Determine the (x, y) coordinate at the center of the cell enclosing the given text.  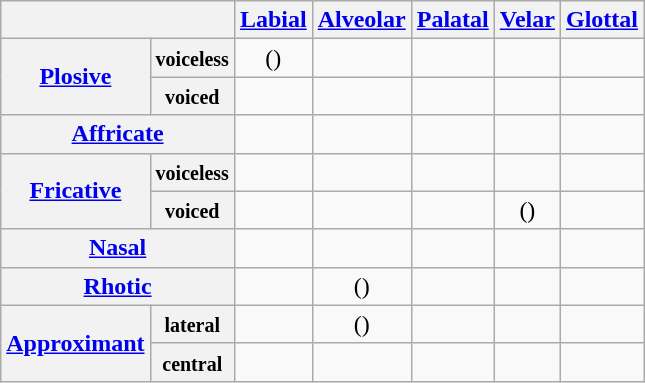
Glottal (602, 20)
Labial (273, 20)
central (192, 362)
Plosive (76, 77)
Palatal (452, 20)
Nasal (118, 248)
Alveolar (362, 20)
Fricative (76, 191)
lateral (192, 324)
Approximant (76, 343)
Velar (527, 20)
Affricate (118, 134)
Rhotic (118, 286)
